For the text-containing cell, return its midpoint in (x, y) coordinate format. 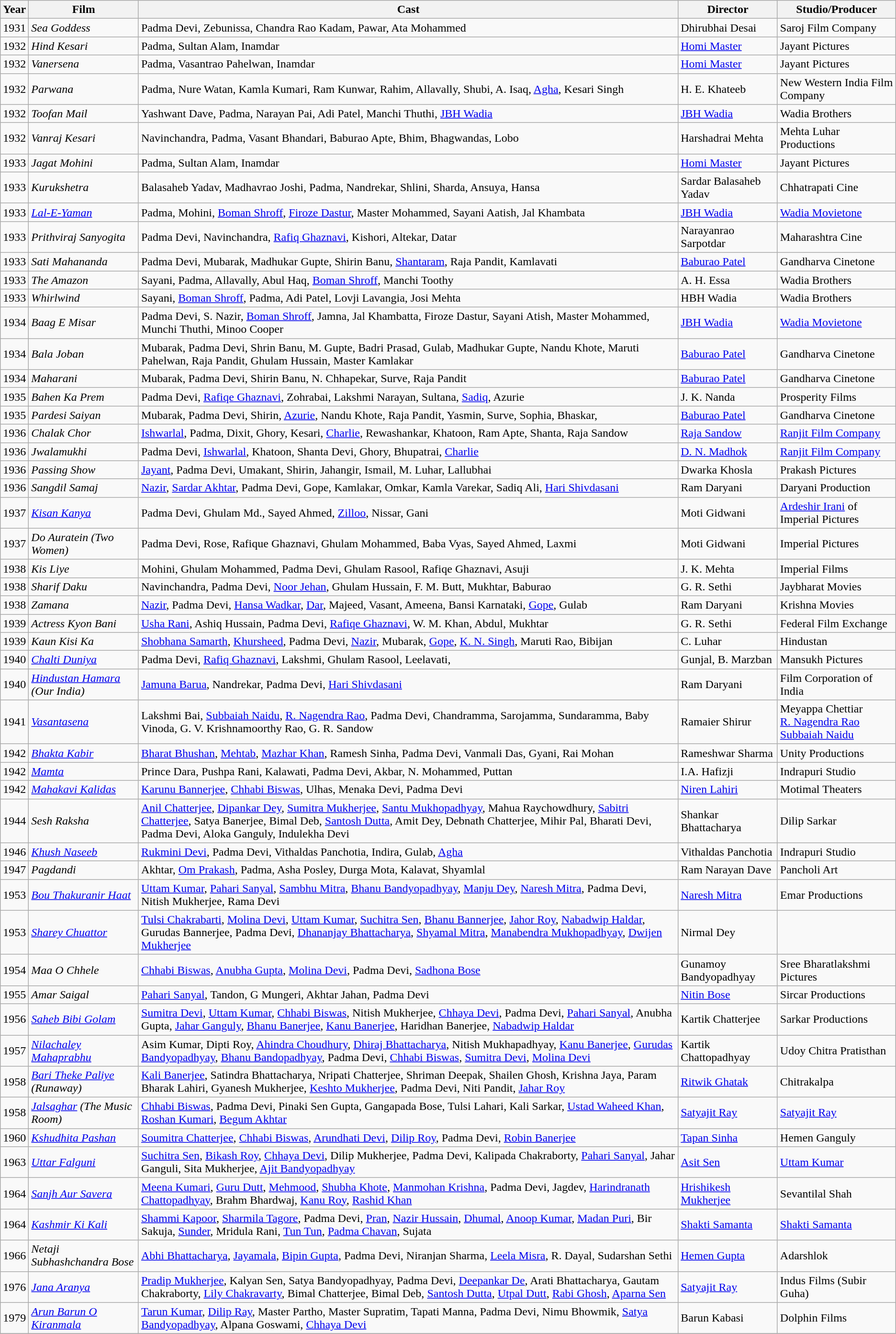
Lal-E-Yaman (84, 212)
1979 (14, 1318)
Mehta Luhar Productions (837, 138)
Zamana (84, 605)
1947 (14, 870)
Imperial Pictures (837, 544)
Padma Devi, Rafiqe Ghaznavi, Zohrabai, Lakshmi Narayan, Sultana, Sadiq, Azurie (408, 397)
Nirmal Dey (728, 932)
The Amazon (84, 280)
Shobhana Samarth, Khursheed, Padma Devi, Nazir, Mubarak, Gope, K. N. Singh, Maruti Rao, Bibijan (408, 642)
1954 (14, 970)
J. K. Mehta (728, 568)
Tarun Kumar, Dilip Ray, Master Partho, Master Supratim, Tapati Manna, Padma Devi, Nimu Bhowmik, Satya Bandyopadhyay, Alpana Goswami, Chhaya Devi (408, 1318)
Padma Devi, Rose, Rafique Ghaznavi, Ghulam Mohammed, Baba Vyas, Sayed Ahmed, Laxmi (408, 544)
Film Corporation of India (837, 685)
Hind Kesari (84, 46)
Sea Goddess (84, 28)
Akhtar, Om Prakash, Padma, Asha Posley, Durga Mota, Kalavat, Shyamlal (408, 870)
Bharat Bhushan, Mehtab, Mazhar Khan, Ramesh Sinha, Padma Devi, Vanmali Das, Gyani, Rai Mohan (408, 753)
Year (14, 10)
Bhakta Kabir (84, 753)
1955 (14, 995)
Gunjal, B. Marzban (728, 660)
Yashwant Dave, Padma, Narayan Pai, Adi Patel, Manchi Thuthi, JBH Wadia (408, 113)
Parwana (84, 89)
Navinchandra, Padma Devi, Noor Jehan, Ghulam Hussain, F. M. Butt, Mukhtar, Baburao (408, 587)
Chhatrapati Cine (837, 188)
Usha Rani, Ashiq Hussain, Padma Devi, Rafiqe Ghaznavi, W. M. Khan, Abdul, Mukhtar (408, 623)
Padma, Mohini, Boman Shroff, Firoze Dastur, Master Mohammed, Sayani Aatish, Jal Khambata (408, 212)
Kis Liye (84, 568)
Amar Saigal (84, 995)
Padma Devi, Ghulam Md., Sayed Ahmed, Zilloo, Nissar, Gani (408, 512)
1941 (14, 722)
Arun Barun O Kiranmala (84, 1318)
Sayani, Padma, Allavally, Abul Haq, Boman Shroff, Manchi Toothy (408, 280)
Prithviraj Sanyogita (84, 237)
1944 (14, 821)
Chalak Chor (84, 433)
Lakshmi Bai, Subbaiah Naidu, R. Nagendra Rao, Padma Devi, Chandramma, Sarojamma, Sundaramma, Baby Vinoda, G. V. Krishnamoorthy Rao, G. R. Sandow (408, 722)
Shankar Bhattacharya (728, 821)
Jaybharat Movies (837, 587)
Dhirubhai Desai (728, 28)
Sharey Chuattor (84, 932)
Ram Narayan Dave (728, 870)
Jayant, Padma Devi, Umakant, Shirin, Jahangir, Ismail, M. Luhar, Lallubhai (408, 470)
Bala Joban (84, 354)
Kartik Chatterjee (728, 1019)
1966 (14, 1255)
A. H. Essa (728, 280)
Hindustan (837, 642)
1976 (14, 1287)
Maharashtra Cine (837, 237)
Nazir, Sardar Akhtar, Padma Devi, Gope, Kamlakar, Omkar, Kamla Varekar, Sadiq Ali, Hari Shivdasani (408, 488)
Emar Productions (837, 894)
Baag E Misar (84, 323)
Vithaldas Panchotia (728, 852)
Saheb Bibi Golam (84, 1019)
Mahakavi Kalidas (84, 790)
Padma Devi, Navinchandra, Rafiq Ghaznavi, Kishori, Altekar, Datar (408, 237)
Nilachaley Mahaprabhu (84, 1051)
Navinchandra, Padma, Vasant Bhandari, Baburao Apte, Bhim, Bhagwandas, Lobo (408, 138)
Raja Sandow (728, 433)
Uttar Falguni (84, 1163)
Director (728, 10)
Ritwik Ghatak (728, 1082)
Rukmini Devi, Padma Devi, Vithaldas Panchotia, Indira, Gulab, Agha (408, 852)
Sevantilal Shah (837, 1193)
Kartik Chattopadhyay (728, 1051)
Khush Naseeb (84, 852)
Kshudhita Pashan (84, 1138)
1931 (14, 28)
Prakash Pictures (837, 470)
1957 (14, 1051)
Pardesi Saiyan (84, 415)
Ardeshir Irani of Imperial Pictures (837, 512)
Padma Devi, Rafiq Ghaznavi, Lakshmi, Ghulam Rasool, Leelavati, (408, 660)
1960 (14, 1138)
Jana Aranya (84, 1287)
Dwarka Khosla (728, 470)
Pahari Sanyal, Tandon, G Mungeri, Akhtar Jahan, Padma Devi (408, 995)
Do Auratein (Two Women) (84, 544)
Krishna Movies (837, 605)
Adarshlok (837, 1255)
Studio/Producer (837, 10)
Gunamoy Bandyopadhyay (728, 970)
1956 (14, 1019)
Nitin Bose (728, 995)
Imperial Films (837, 568)
Jamuna Barua, Nandrekar, Padma Devi, Hari Shivdasani (408, 685)
Sircar Productions (837, 995)
Uttam Kumar, Pahari Sanyal, Sambhu Mitra, Bhanu Bandyopadhyay, Manju Dey, Naresh Mitra, Padma Devi, Nitish Mukherjee, Rama Devi (408, 894)
Sarkar Productions (837, 1019)
C. Luhar (728, 642)
Sree Bharatlakshmi Pictures (837, 970)
1946 (14, 852)
Cast (408, 10)
Tapan Sinha (728, 1138)
Sardar Balasaheb Yadav (728, 188)
Prince Dara, Pushpa Rani, Kalawati, Padma Devi, Akbar, N. Mohammed, Puttan (408, 771)
Pagdandi (84, 870)
Unity Productions (837, 753)
Udoy Chitra Pratisthan (837, 1051)
Dilip Sarkar (837, 821)
Prosperity Films (837, 397)
Bari Theke Paliye (Runaway) (84, 1082)
Sharif Daku (84, 587)
I.A. Hafizji (728, 771)
Nazir, Padma Devi, Hansa Wadkar, Dar, Majeed, Vasant, Ameena, Bansi Karnataki, Gope, Gulab (408, 605)
Rameshwar Sharma (728, 753)
Vanersena (84, 64)
Kurukshetra (84, 188)
Ramaier Shirur (728, 722)
Harshadrai Mehta (728, 138)
Toofan Mail (84, 113)
Padma, Nure Watan, Kamla Kumari, Ram Kunwar, Rahim, Allavally, Shubi, A. Isaq, Agha, Kesari Singh (408, 89)
Pancholi Art (837, 870)
Hemen Ganguly (837, 1138)
Dolphin Films (837, 1318)
Meyappa ChettiarR. Nagendra RaoSubbaiah Naidu (837, 722)
New Western India Film Company (837, 89)
1963 (14, 1163)
Sanjh Aur Savera (84, 1193)
Abhi Bhattacharya, Jayamala, Bipin Gupta, Padma Devi, Niranjan Sharma, Leela Misra, R. Dayal, Sudarshan Sethi (408, 1255)
Indus Films (Subir Guha) (837, 1287)
Mansukh Pictures (837, 660)
Chitrakalpa (837, 1082)
Whirlwind (84, 298)
Sati Mahananda (84, 261)
Maharani (84, 379)
Uttam Kumar (837, 1163)
Saroj Film Company (837, 28)
Daryani Production (837, 488)
Jalsaghar (The Music Room) (84, 1113)
Karunu Bannerjee, Chhabi Biswas, Ulhas, Menaka Devi, Padma Devi (408, 790)
Jagat Mohini (84, 163)
Padma Devi, Mubarak, Madhukar Gupte, Shirin Banu, Shantaram, Raja Pandit, Kamlavati (408, 261)
Padma, Vasantrao Pahelwan, Inamdar (408, 64)
Actress Kyon Bani (84, 623)
Soumitra Chatterjee, Chhabi Biswas, Arundhati Devi, Dilip Roy, Padma Devi, Robin Banerjee (408, 1138)
HBH Wadia (728, 298)
Passing Show (84, 470)
Kisan Kanya (84, 512)
Jwalamukhi (84, 452)
Hindustan Hamara (Our India) (84, 685)
Chalti Duniya (84, 660)
Hrishikesh Mukherjee (728, 1193)
Mubarak, Padma Devi, Shirin Banu, N. Chhapekar, Surve, Raja Pandit (408, 379)
H. E. Khateeb (728, 89)
Niren Lahiri (728, 790)
Naresh Mitra (728, 894)
Balasaheb Yadav, Madhavrao Joshi, Padma, Nandrekar, Shlini, Sharda, Ansuya, Hansa (408, 188)
Padma Devi, Ishwarlal, Khatoon, Shanta Devi, Ghory, Bhupatrai, Charlie (408, 452)
Film (84, 10)
D. N. Madhok (728, 452)
Mubarak, Padma Devi, Shirin, Azurie, Nandu Khote, Raja Pandit, Yasmin, Surve, Sophia, Bhaskar, (408, 415)
Bou Thakuranir Haat (84, 894)
Kashmir Ki Kali (84, 1225)
Maa O Chhele (84, 970)
Mamta (84, 771)
Hemen Gupta (728, 1255)
Bahen Ka Prem (84, 397)
Vanraj Kesari (84, 138)
Sesh Raksha (84, 821)
Padma Devi, Zebunissa, Chandra Rao Kadam, Pawar, Ata Mohammed (408, 28)
Chhabi Biswas, Padma Devi, Pinaki Sen Gupta, Gangapada Bose, Tulsi Lahari, Kali Sarkar, Ustad Waheed Khan, Roshan Kumari, Begum Akhtar (408, 1113)
Vasantasena (84, 722)
Chhabi Biswas, Anubha Gupta, Molina Devi, Padma Devi, Sadhona Bose (408, 970)
Barun Kabasi (728, 1318)
Mohini, Ghulam Mohammed, Padma Devi, Ghulam Rasool, Rafiqe Ghaznavi, Asuji (408, 568)
Padma Devi, S. Nazir, Boman Shroff, Jamna, Jal Khambatta, Firoze Dastur, Sayani Atish, Master Mohammed, Munchi Thuthi, Minoo Cooper (408, 323)
Kaun Kisi Ka (84, 642)
Federal Film Exchange (837, 623)
Sayani, Boman Shroff, Padma, Adi Patel, Lovji Lavangia, Josi Mehta (408, 298)
Netaji Subhashchandra Bose (84, 1255)
Motimal Theaters (837, 790)
Ishwarlal, Padma, Dixit, Ghory, Kesari, Charlie, Rewashankar, Khatoon, Ram Apte, Shanta, Raja Sandow (408, 433)
J. K. Nanda (728, 397)
Asit Sen (728, 1163)
Sangdil Samaj (84, 488)
Narayanrao Sarpotdar (728, 237)
